Detect which cell encompasses the target text, then output its (x, y) center coordinate. 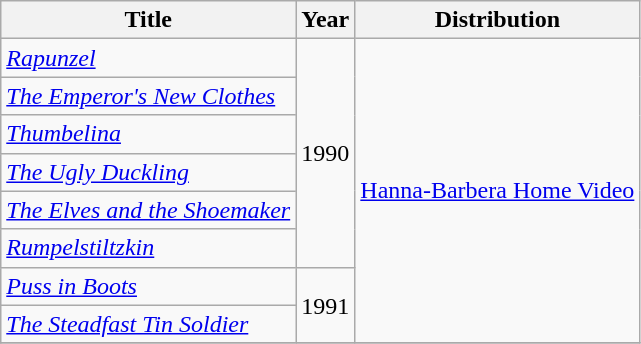
The Steadfast Tin Soldier (148, 324)
The Ugly Duckling (148, 172)
The Emperor's New Clothes (148, 96)
1990 (326, 153)
Rumpelstiltzkin (148, 248)
Hanna-Barbera Home Video (498, 191)
Rapunzel (148, 58)
The Elves and the Shoemaker (148, 210)
1991 (326, 305)
Year (326, 20)
Title (148, 20)
Distribution (498, 20)
Thumbelina (148, 134)
Puss in Boots (148, 286)
